Determine the [X, Y] coordinate at the center of the cell enclosing the given text.  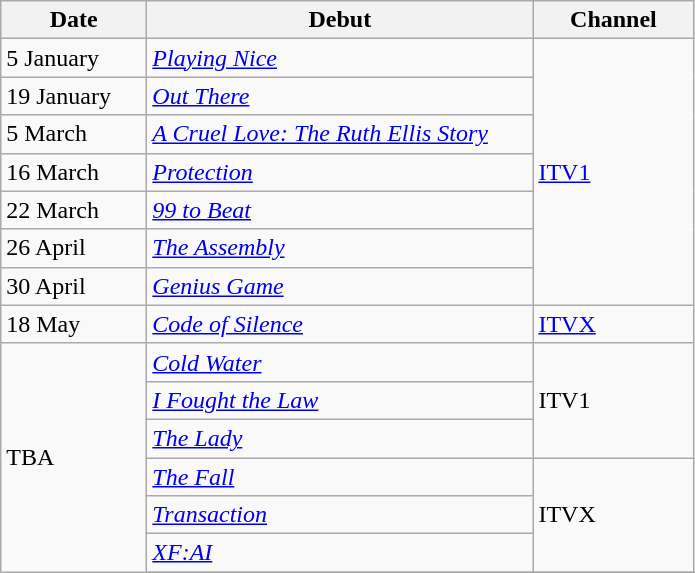
A Cruel Love: The Ruth Ellis Story [340, 134]
5 March [74, 134]
Out There [340, 96]
18 May [74, 324]
22 March [74, 210]
The Lady [340, 438]
XF:AI [340, 553]
Transaction [340, 515]
5 January [74, 58]
Genius Game [340, 286]
Protection [340, 172]
19 January [74, 96]
Playing Nice [340, 58]
16 March [74, 172]
26 April [74, 248]
Cold Water [340, 362]
Date [74, 20]
Channel [614, 20]
30 April [74, 286]
99 to Beat [340, 210]
Debut [340, 20]
Code of Silence [340, 324]
I Fought the Law [340, 400]
TBA [74, 457]
The Fall [340, 477]
The Assembly [340, 248]
